Determine the (x, y) coordinate at the center of the cell enclosing the given text.  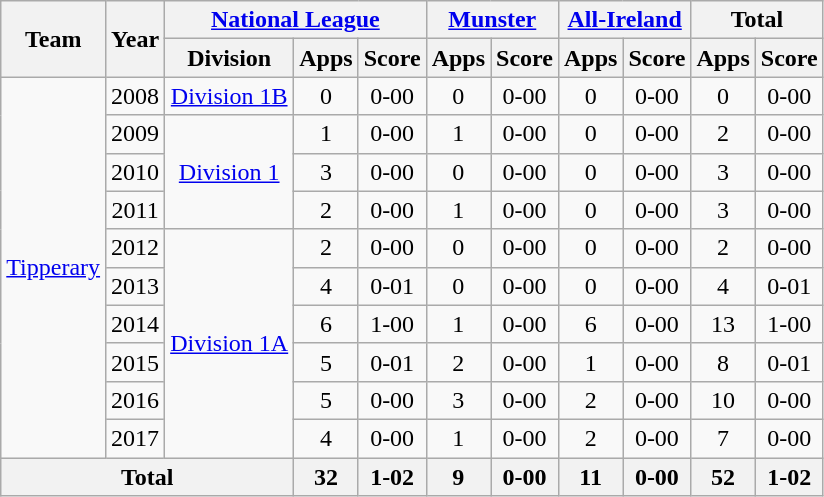
Year (136, 39)
Munster (492, 20)
8 (723, 362)
2013 (136, 286)
Team (54, 39)
Division (230, 58)
7 (723, 438)
All-Ireland (624, 20)
32 (326, 477)
2009 (136, 134)
9 (458, 477)
2014 (136, 324)
10 (723, 400)
13 (723, 324)
National League (296, 20)
Division 1 (230, 172)
Division 1B (230, 96)
2016 (136, 400)
2011 (136, 210)
11 (590, 477)
2010 (136, 172)
Tipperary (54, 268)
2008 (136, 96)
2017 (136, 438)
52 (723, 477)
2012 (136, 248)
2015 (136, 362)
Division 1A (230, 343)
